Return [X, Y] of the center of cell containing provided text 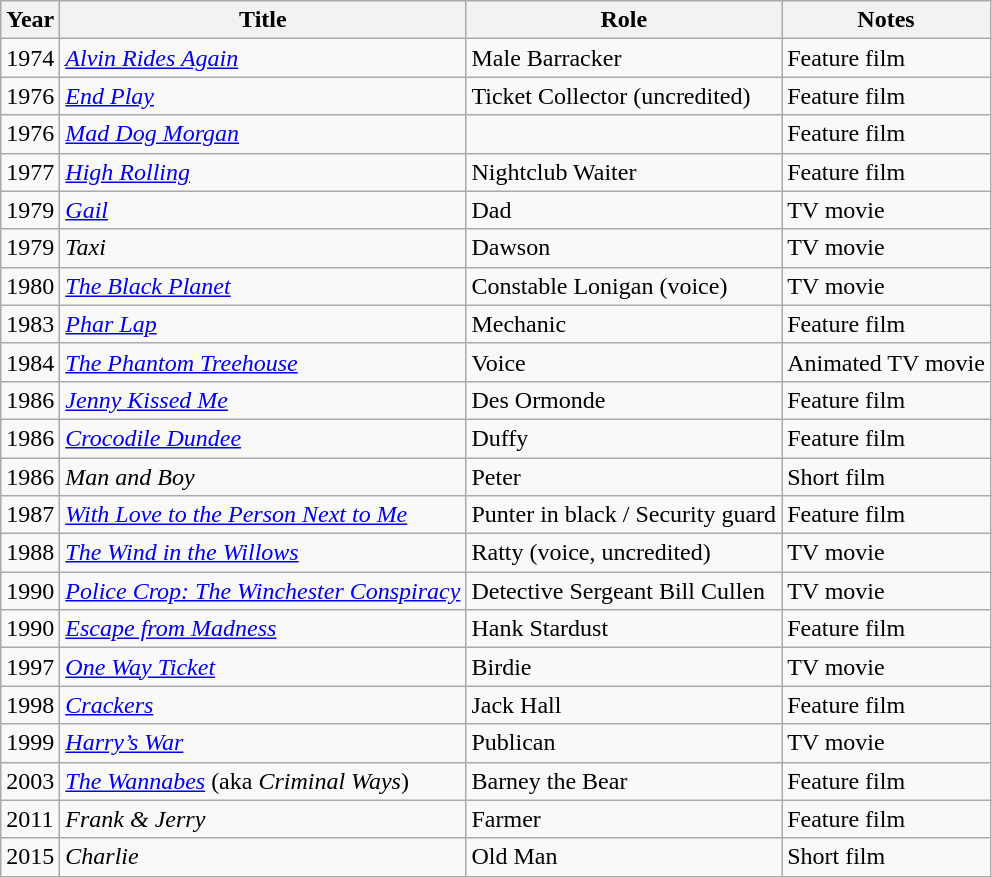
Punter in black / Security guard [624, 515]
Dawson [624, 248]
Phar Lap [263, 324]
Crackers [263, 705]
Charlie [263, 857]
1987 [30, 515]
1980 [30, 286]
Ticket Collector (uncredited) [624, 96]
With Love to the Person Next to Me [263, 515]
Male Barracker [624, 58]
Birdie [624, 667]
1998 [30, 705]
The Phantom Treehouse [263, 362]
Man and Boy [263, 477]
Frank & Jerry [263, 819]
1974 [30, 58]
Title [263, 20]
1984 [30, 362]
Nightclub Waiter [624, 172]
Barney the Bear [624, 781]
Animated TV movie [886, 362]
One Way Ticket [263, 667]
The Wind in the Willows [263, 553]
Gail [263, 210]
Farmer [624, 819]
Crocodile Dundee [263, 438]
End Play [263, 96]
Peter [624, 477]
Voice [624, 362]
Taxi [263, 248]
Jack Hall [624, 705]
1983 [30, 324]
Hank Stardust [624, 629]
Dad [624, 210]
Year [30, 20]
2011 [30, 819]
Jenny Kissed Me [263, 400]
Harry’s War [263, 743]
Duffy [624, 438]
Mad Dog Morgan [263, 134]
Mechanic [624, 324]
Detective Sergeant Bill Cullen [624, 591]
High Rolling [263, 172]
1997 [30, 667]
2015 [30, 857]
Escape from Madness [263, 629]
Ratty (voice, uncredited) [624, 553]
2003 [30, 781]
Notes [886, 20]
Des Ormonde [624, 400]
The Black Planet [263, 286]
Alvin Rides Again [263, 58]
1977 [30, 172]
1988 [30, 553]
Role [624, 20]
Old Man [624, 857]
Constable Lonigan (voice) [624, 286]
The Wannabes (aka Criminal Ways) [263, 781]
1999 [30, 743]
Publican [624, 743]
Police Crop: The Winchester Conspiracy [263, 591]
